From the cell containing the given text, extract its center point as (x, y) coordinate. 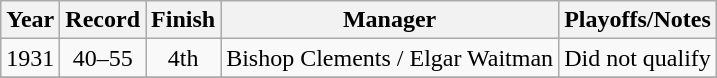
Did not qualify (638, 58)
Record (103, 20)
Year (30, 20)
Bishop Clements / Elgar Waitman (390, 58)
4th (184, 58)
Playoffs/Notes (638, 20)
Finish (184, 20)
Manager (390, 20)
40–55 (103, 58)
1931 (30, 58)
